Search for the cell housing the specified text and yield its [X, Y] center coordinate. 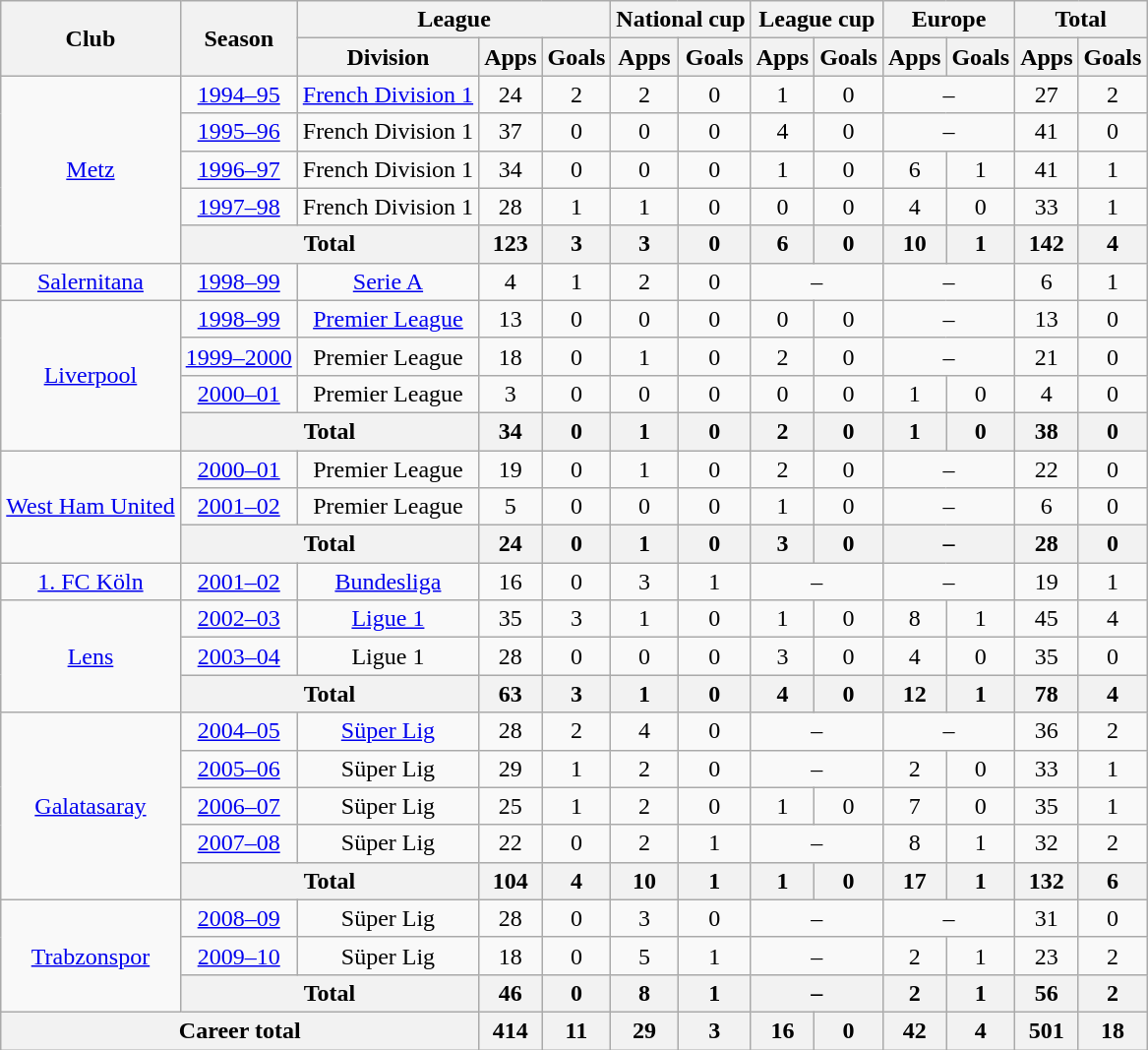
31 [1047, 918]
2003–04 [238, 656]
Europe [948, 20]
27 [1047, 94]
Galatasaray [91, 806]
414 [511, 1030]
Liverpool [91, 375]
League cup [816, 20]
Bundesliga [388, 582]
132 [1047, 881]
42 [914, 1030]
38 [1047, 431]
21 [1047, 356]
2009–10 [238, 956]
32 [1047, 843]
2005–06 [238, 769]
104 [511, 881]
1995–96 [238, 132]
National cup [681, 20]
2006–07 [238, 806]
Career total [240, 1030]
2004–05 [238, 731]
1997–98 [238, 207]
123 [511, 244]
1. FC Köln [91, 582]
17 [914, 881]
46 [511, 993]
1999–2000 [238, 356]
Season [238, 38]
36 [1047, 731]
501 [1047, 1030]
Lens [91, 656]
1994–95 [238, 94]
Salernitana [91, 281]
23 [1047, 956]
Division [388, 57]
12 [914, 694]
142 [1047, 244]
2008–09 [238, 918]
Club [91, 38]
56 [1047, 993]
78 [1047, 694]
7 [914, 806]
2007–08 [238, 843]
Serie A [388, 281]
Trabzonspor [91, 956]
37 [511, 132]
1996–97 [238, 169]
25 [511, 806]
2002–03 [238, 619]
63 [511, 694]
11 [576, 1030]
45 [1047, 619]
Metz [91, 169]
West Ham United [91, 507]
League [454, 20]
